Extract the [x, y] coordinate from the center of the cell holding the provided text.  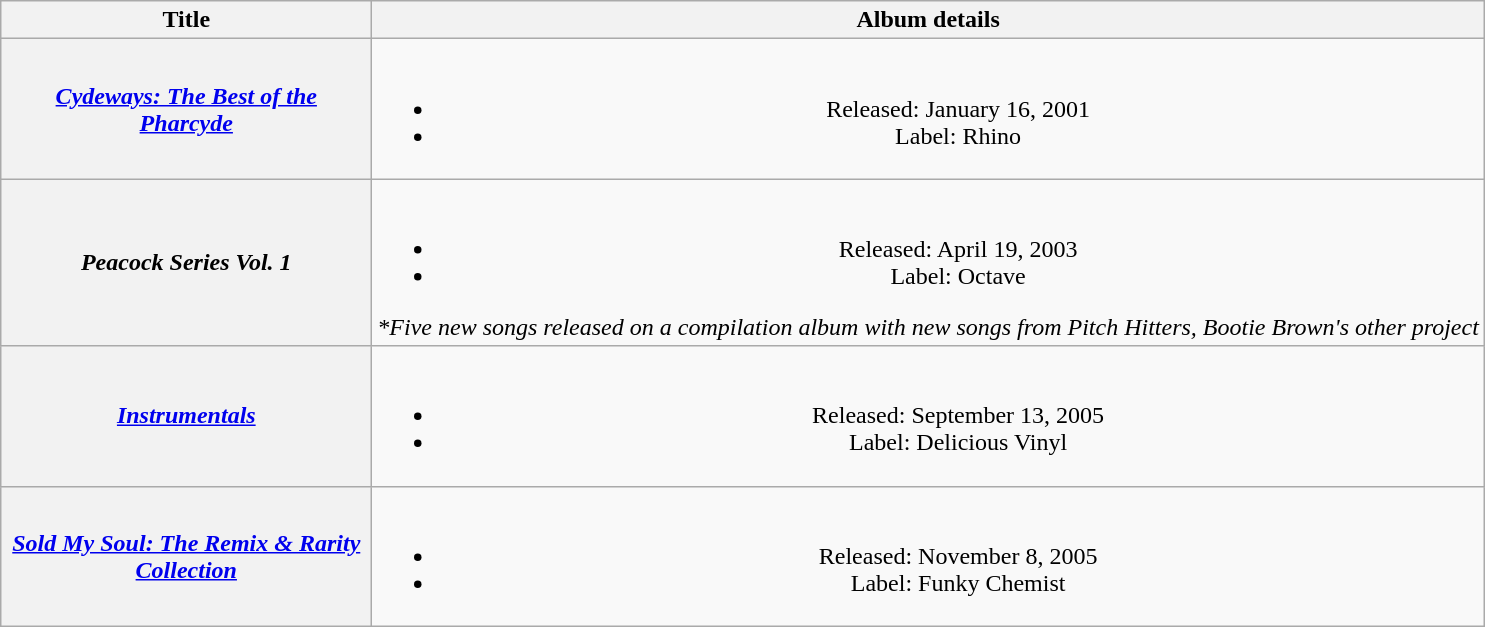
Peacock Series Vol. 1 [186, 262]
Album details [928, 20]
Sold My Soul: The Remix & Rarity Collection [186, 556]
Released: November 8, 2005Label: Funky Chemist [928, 556]
Released: April 19, 2003Label: Octave*Five new songs released on a compilation album with new songs from Pitch Hitters, Bootie Brown's other project [928, 262]
Released: September 13, 2005Label: Delicious Vinyl [928, 416]
Title [186, 20]
Instrumentals [186, 416]
Cydeways: The Best of the Pharcyde [186, 109]
Released: January 16, 2001Label: Rhino [928, 109]
